Scan for the cell matching the given text and deliver its (X, Y) coordinate at center. 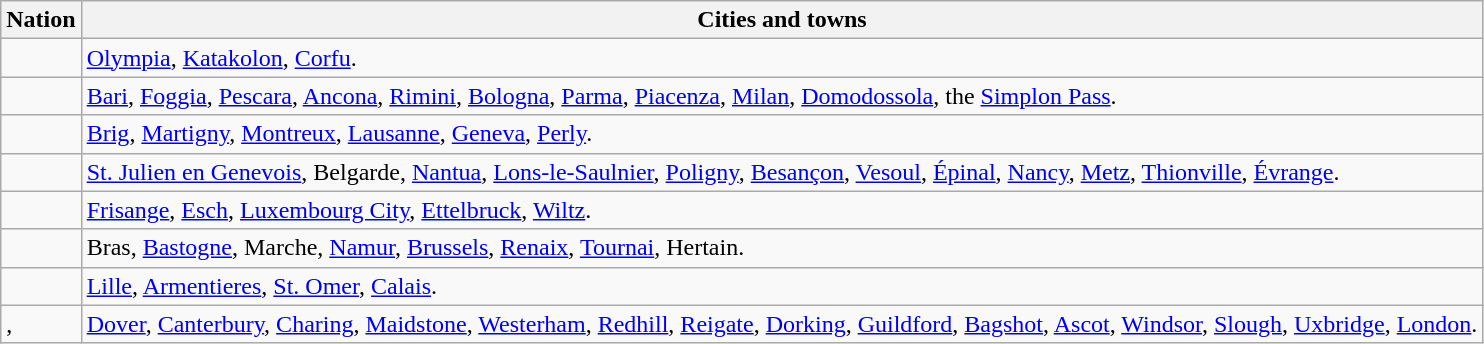
, (41, 324)
Nation (41, 20)
Brig, Martigny, Montreux, Lausanne, Geneva, Perly. (782, 134)
Lille, Armentieres, St. Omer, Calais. (782, 286)
Bari, Foggia, Pescara, Ancona, Rimini, Bologna, Parma, Piacenza, Milan, Domodossola, the Simplon Pass. (782, 96)
Frisange, Esch, Luxembourg City, Ettelbruck, Wiltz. (782, 210)
St. Julien en Genevois, Belgarde, Nantua, Lons-le-Saulnier, Poligny, Besançon, Vesoul, Épinal, Nancy, Metz, Thionville, Évrange. (782, 172)
Dover, Canterbury, Charing, Maidstone, Westerham, Redhill, Reigate, Dorking, Guildford, Bagshot, Ascot, Windsor, Slough, Uxbridge, London. (782, 324)
Olympia, Katakolon, Corfu. (782, 58)
Cities and towns (782, 20)
Bras, Bastogne, Marche, Namur, Brussels, Renaix, Tournai, Hertain. (782, 248)
